Pinpoint the cell where the given text exists, returning its (x, y) midpoint coordinate. 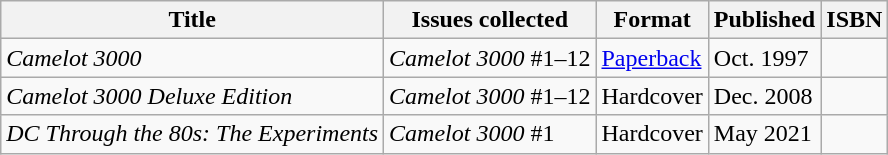
Published (764, 20)
Camelot 3000 #1 (490, 134)
Title (192, 20)
Format (652, 20)
Dec. 2008 (764, 96)
Oct. 1997 (764, 58)
Paperback (652, 58)
Camelot 3000 Deluxe Edition (192, 96)
Issues collected (490, 20)
DC Through the 80s: The Experiments (192, 134)
Camelot 3000 (192, 58)
May 2021 (764, 134)
ISBN (854, 20)
